Return (X, Y) of the center of cell containing provided text 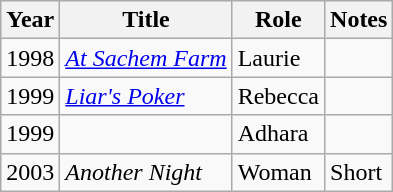
Role (278, 20)
Short (359, 172)
Title (146, 20)
Liar's Poker (146, 96)
Another Night (146, 172)
At Sachem Farm (146, 58)
Laurie (278, 58)
2003 (30, 172)
Notes (359, 20)
Year (30, 20)
Rebecca (278, 96)
Woman (278, 172)
1998 (30, 58)
Adhara (278, 134)
